Extract the [x, y] coordinate from the center of the cell holding the provided text.  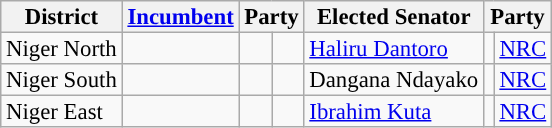
Elected Senator [394, 17]
District [62, 17]
Niger East [62, 112]
Incumbent [180, 17]
Dangana Ndayako [394, 80]
Niger North [62, 49]
Ibrahim Kuta [394, 112]
Niger South [62, 80]
Haliru Dantoro [394, 49]
